Search for the cell housing the specified text and yield its (X, Y) center coordinate. 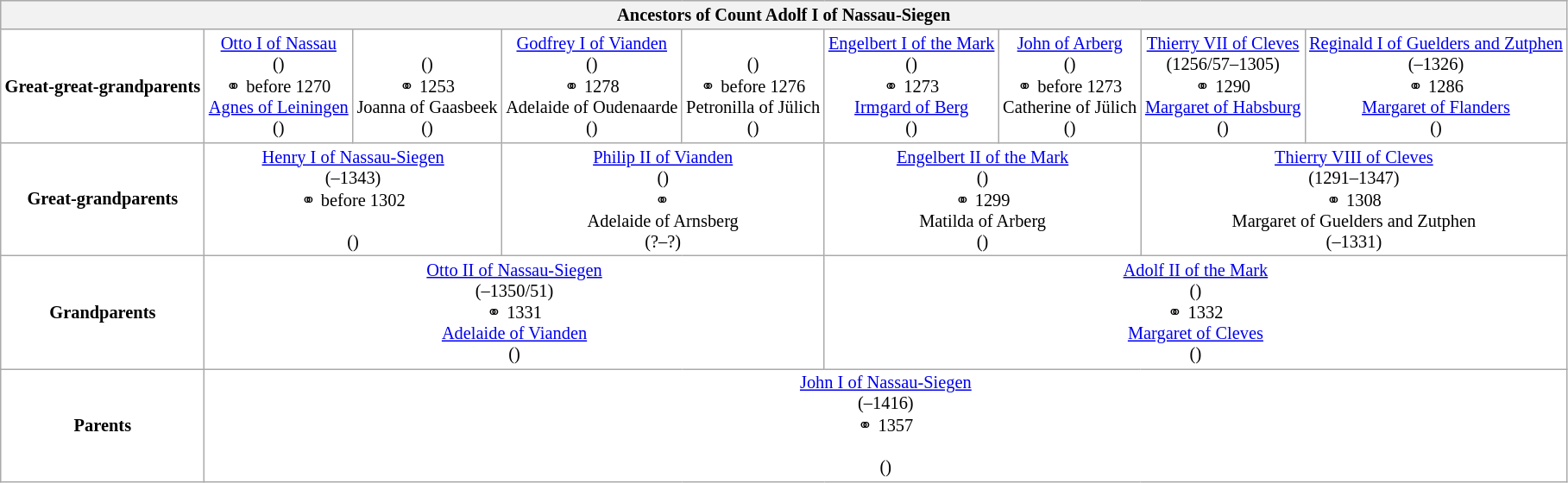
Thierry VII of Cleves(1256/57–1305)⚭ 1290Margaret of Habsburg() (1223, 86)
Henry I of Nassau-Siegen(–1343)⚭ before 1302() (353, 198)
Otto II of Nassau-Siegen(–1350/51)⚭ 1331Adelaide of Vianden() (514, 312)
Philip II of Vianden()⚭Adelaide of Arnsberg(?–?) (663, 198)
Reginald I of Guelders and Zutphen(–1326)⚭ 1286Margaret of Flanders() (1436, 86)
Great-great-grandparents (103, 86)
Ancestors of Count Adolf I of Nassau-Siegen (784, 15)
()⚭ 1253Joanna of Gaasbeek() (428, 86)
John I of Nassau-Siegen(–1416)⚭ 1357() (885, 424)
Otto I of Nassau()⚭ before 1270Agnes of Leiningen() (279, 86)
Great-grandparents (103, 198)
Parents (103, 424)
Engelbert I of the Mark()⚭ 1273Irmgard of Berg() (911, 86)
()⚭ before 1276Petronilla of Jülich() (753, 86)
Grandparents (103, 312)
Thierry VIII of Cleves(1291–1347)⚭ 1308Margaret of Guelders and Zutphen(–1331) (1354, 198)
John of Arberg()⚭ before 1273Catherine of Jülich() (1070, 86)
Godfrey I of Vianden()⚭ 1278Adelaide of Oudenaarde() (592, 86)
Adolf II of the Mark()⚭ 1332Margaret of Cleves() (1196, 312)
Engelbert II of the Mark()⚭ 1299Matilda of Arberg() (982, 198)
